Output the (x, y) coordinate of the center of the cell containing the given text.  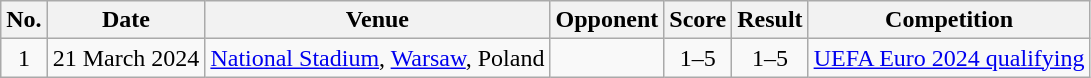
1 (24, 58)
National Stadium, Warsaw, Poland (378, 58)
Score (698, 20)
Venue (378, 20)
Date (126, 20)
Competition (949, 20)
Opponent (607, 20)
UEFA Euro 2024 qualifying (949, 58)
21 March 2024 (126, 58)
No. (24, 20)
Result (770, 20)
